Output the (X, Y) coordinate of the center of the cell containing the given text.  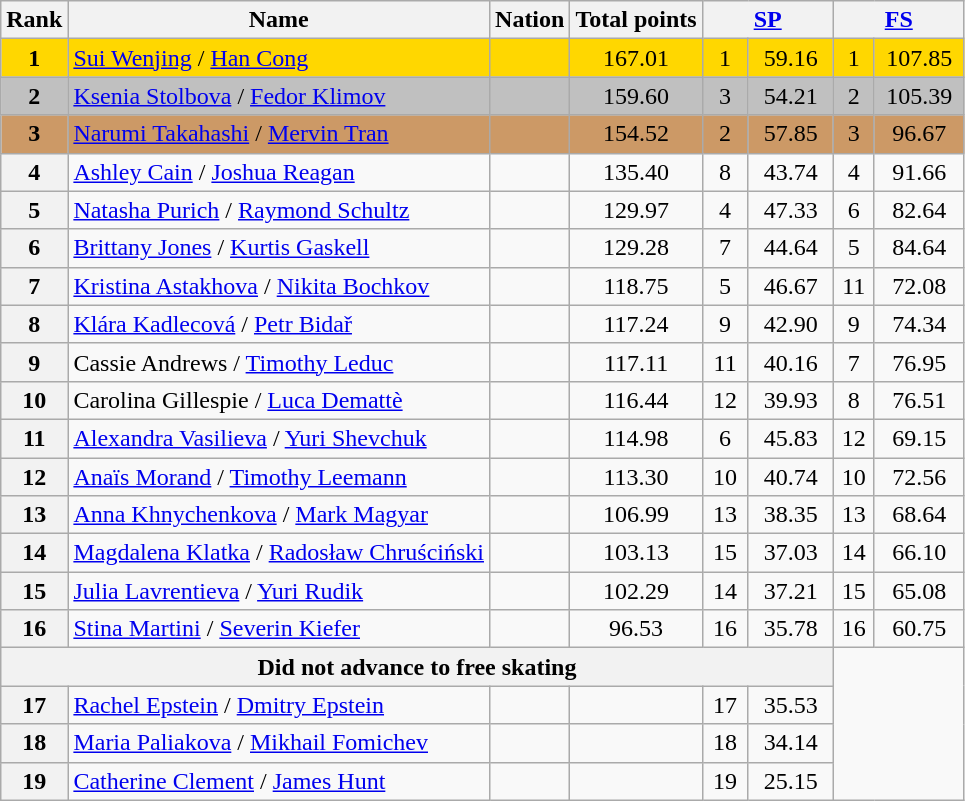
39.93 (790, 400)
106.99 (636, 515)
54.21 (790, 96)
Alexandra Vasilieva / Yuri Shevchuk (279, 438)
154.52 (636, 134)
103.13 (636, 553)
113.30 (636, 477)
Sui Wenjing / Han Cong (279, 58)
34.14 (790, 743)
45.83 (790, 438)
35.78 (790, 629)
117.24 (636, 324)
Name (279, 20)
Rank (34, 20)
135.40 (636, 172)
96.67 (919, 134)
43.74 (790, 172)
Maria Paliakova / Mikhail Fomichev (279, 743)
76.51 (919, 400)
Klára Kadlecová / Petr Bidař (279, 324)
38.35 (790, 515)
102.29 (636, 591)
40.74 (790, 477)
Narumi Takahashi / Mervin Tran (279, 134)
Anna Khnychenkova / Mark Magyar (279, 515)
Magdalena Klatka / Radosław Chruściński (279, 553)
44.64 (790, 248)
FS (898, 20)
72.08 (919, 286)
65.08 (919, 591)
Ashley Cain / Joshua Reagan (279, 172)
68.64 (919, 515)
40.16 (790, 362)
25.15 (790, 781)
Julia Lavrentieva / Yuri Rudik (279, 591)
59.16 (790, 58)
74.34 (919, 324)
57.85 (790, 134)
91.66 (919, 172)
84.64 (919, 248)
76.95 (919, 362)
Catherine Clement / James Hunt (279, 781)
SP (768, 20)
167.01 (636, 58)
66.10 (919, 553)
69.15 (919, 438)
96.53 (636, 629)
Rachel Epstein / Dmitry Epstein (279, 705)
82.64 (919, 210)
37.03 (790, 553)
105.39 (919, 96)
107.85 (919, 58)
35.53 (790, 705)
60.75 (919, 629)
46.67 (790, 286)
114.98 (636, 438)
159.60 (636, 96)
Stina Martini / Severin Kiefer (279, 629)
Natasha Purich / Raymond Schultz (279, 210)
116.44 (636, 400)
129.97 (636, 210)
Did not advance to free skating (417, 667)
117.11 (636, 362)
Carolina Gillespie / Luca Demattè (279, 400)
Total points (636, 20)
Anaïs Morand / Timothy Leemann (279, 477)
Cassie Andrews / Timothy Leduc (279, 362)
Ksenia Stolbova / Fedor Klimov (279, 96)
72.56 (919, 477)
129.28 (636, 248)
118.75 (636, 286)
Brittany Jones / Kurtis Gaskell (279, 248)
42.90 (790, 324)
Nation (530, 20)
47.33 (790, 210)
Kristina Astakhova / Nikita Bochkov (279, 286)
37.21 (790, 591)
